From the cell containing the given text, extract its center point as (X, Y) coordinate. 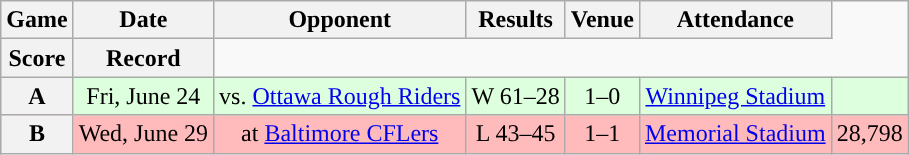
Fri, June 24 (143, 96)
Venue (602, 20)
Winnipeg Stadium (735, 96)
28,798 (870, 134)
Score (37, 58)
vs. Ottawa Rough Riders (340, 96)
Memorial Stadium (735, 134)
B (37, 134)
1–1 (602, 134)
Wed, June 29 (143, 134)
A (37, 96)
1–0 (602, 96)
Game (37, 20)
Date (143, 20)
W 61–28 (516, 96)
Record (143, 58)
at Baltimore CFLers (340, 134)
Attendance (735, 20)
L 43–45 (516, 134)
Results (516, 20)
Opponent (340, 20)
